From the cell containing the given text, extract its center point as [X, Y] coordinate. 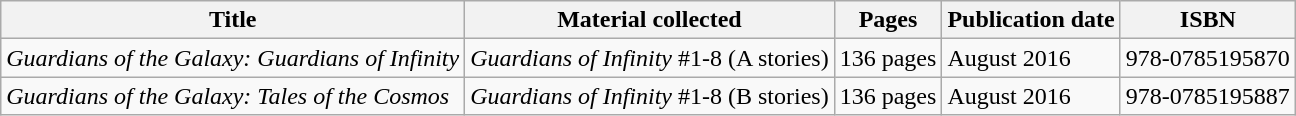
Guardians of Infinity #1-8 (A stories) [650, 58]
Guardians of the Galaxy: Tales of the Cosmos [233, 96]
Guardians of the Galaxy: Guardians of Infinity [233, 58]
978-0785195870 [1208, 58]
978-0785195887 [1208, 96]
Title [233, 20]
Material collected [650, 20]
Pages [888, 20]
Guardians of Infinity #1-8 (B stories) [650, 96]
Publication date [1031, 20]
ISBN [1208, 20]
